Provide the (X, Y) coordinate of the cell's center where the given text is located.  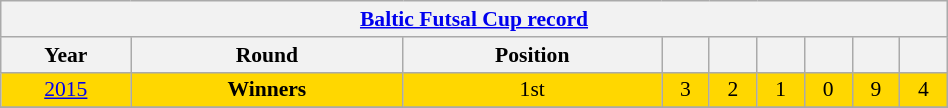
Position (532, 55)
Round (267, 55)
Baltic Futsal Cup record (474, 19)
2 (733, 90)
2015 (66, 90)
0 (828, 90)
3 (686, 90)
1 (781, 90)
9 (876, 90)
Winners (267, 90)
4 (924, 90)
Year (66, 55)
1st (532, 90)
